Detect which cell encompasses the target text, then output its [x, y] center coordinate. 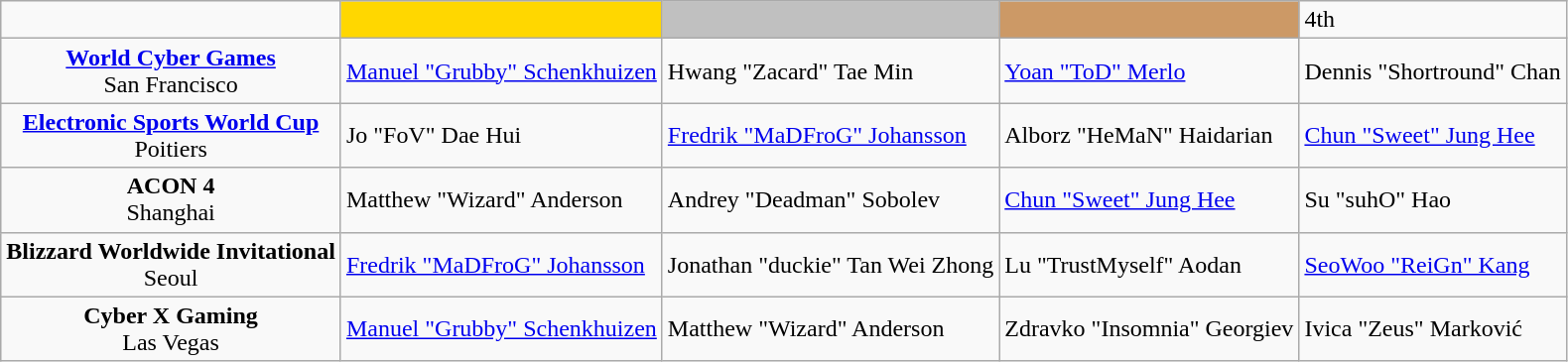
Yoan "ToD" Merlo [1149, 71]
World Cyber Games San Francisco [171, 71]
Dennis "Shortround" Chan [1433, 71]
Hwang "Zacard" Tae Min [830, 71]
Jonathan "duckie" Tan Wei Zhong [830, 264]
Electronic Sports World Cup Poitiers [171, 135]
Lu "TrustMyself" Aodan [1149, 264]
Blizzard Worldwide Invitational Seoul [171, 264]
Zdravko "Insomnia" Georgiev [1149, 329]
4th [1433, 20]
Jo "FoV" Dae Hui [501, 135]
Ivica "Zeus" Marković [1433, 329]
Cyber X Gaming Las Vegas [171, 329]
Alborz "HeMaN" Haidarian [1149, 135]
Su "suhO" Hao [1433, 200]
Andrey "Deadman" Sobolev [830, 200]
SeoWoo "ReiGn" Kang [1433, 264]
ACON 4 Shanghai [171, 200]
